For the text-containing cell, return its midpoint in [X, Y] coordinate format. 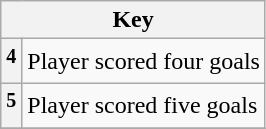
4 [12, 62]
Key [134, 20]
Player scored four goals [144, 62]
Player scored five goals [144, 106]
5 [12, 106]
